For the text-containing cell, return its midpoint in (x, y) coordinate format. 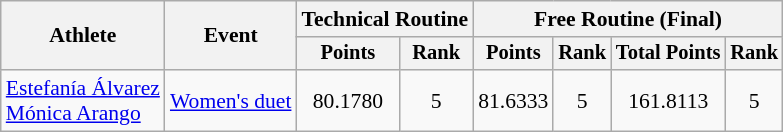
Estefanía ÁlvarezMónica Arango (83, 100)
81.6333 (513, 100)
80.1780 (348, 100)
Free Routine (Final) (628, 19)
Athlete (83, 36)
161.8113 (668, 100)
Event (231, 36)
Technical Routine (384, 19)
Total Points (668, 54)
Women's duet (231, 100)
